Output the (X, Y) coordinate of the center of the cell containing the given text.  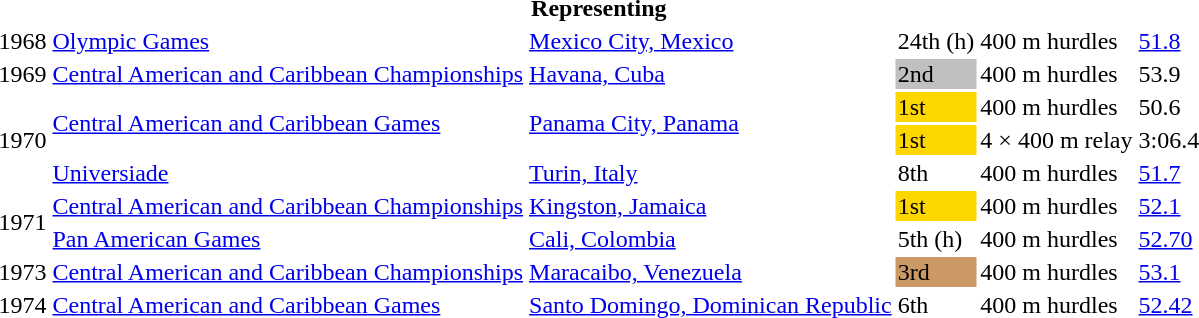
Panama City, Panama (711, 124)
Cali, Colombia (711, 239)
Havana, Cuba (711, 74)
Olympic Games (288, 41)
3rd (936, 272)
Turin, Italy (711, 173)
2nd (936, 74)
Central American and Caribbean Games (288, 124)
8th (936, 173)
Maracaibo, Venezuela (711, 272)
4 × 400 m relay (1056, 140)
Universiade (288, 173)
Kingston, Jamaica (711, 206)
Mexico City, Mexico (711, 41)
5th (h) (936, 239)
Pan American Games (288, 239)
24th (h) (936, 41)
